Scan for the cell matching the given text and deliver its [X, Y] coordinate at center. 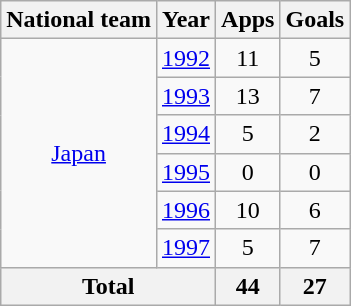
1994 [186, 134]
1995 [186, 172]
1997 [186, 248]
6 [315, 210]
2 [315, 134]
13 [248, 96]
National team [79, 20]
Goals [315, 20]
1996 [186, 210]
Apps [248, 20]
Total [108, 286]
1993 [186, 96]
1992 [186, 58]
Japan [79, 153]
Year [186, 20]
44 [248, 286]
10 [248, 210]
11 [248, 58]
27 [315, 286]
